From the cell containing the given text, extract its center point as [X, Y] coordinate. 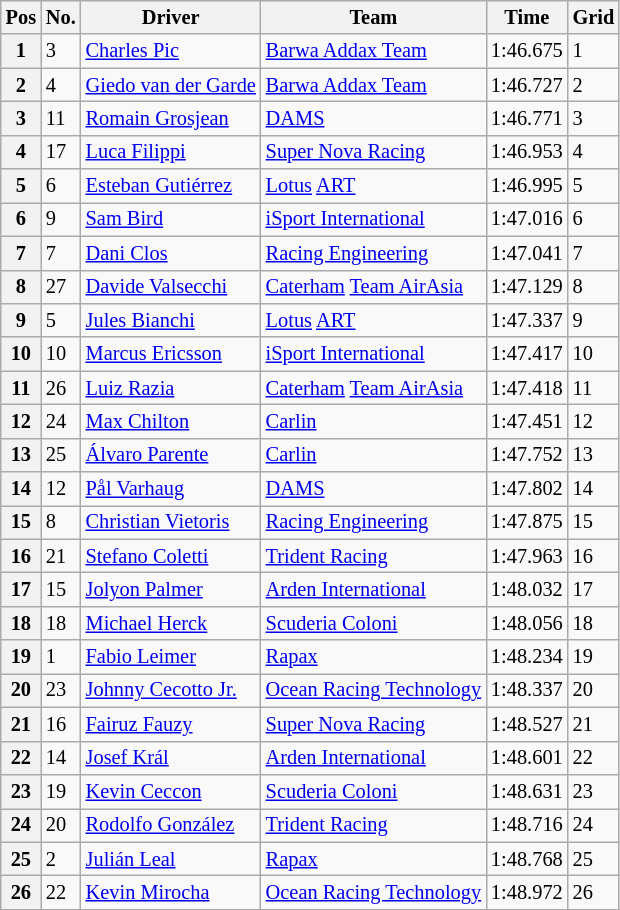
1:47.963 [527, 556]
Kevin Mirocha [171, 892]
1:48.337 [527, 690]
Davide Valsecchi [171, 287]
1:48.631 [527, 791]
Romain Grosjean [171, 118]
Fairuz Fauzy [171, 724]
1:47.802 [527, 489]
1:47.418 [527, 388]
Team [374, 17]
Christian Vietoris [171, 522]
Julián Leal [171, 859]
Fabio Leimer [171, 657]
1:48.056 [527, 623]
1:46.727 [527, 85]
1:47.016 [527, 219]
1:47.752 [527, 455]
Luca Filippi [171, 152]
1:47.875 [527, 522]
Jules Bianchi [171, 320]
1:48.768 [527, 859]
1:48.527 [527, 724]
Michael Herck [171, 623]
Charles Pic [171, 51]
1:48.972 [527, 892]
Johnny Cecotto Jr. [171, 690]
Rodolfo González [171, 825]
Marcus Ericsson [171, 354]
1:48.032 [527, 589]
Sam Bird [171, 219]
Driver [171, 17]
Grid [594, 17]
1:48.716 [527, 825]
Pål Varhaug [171, 489]
1:46.995 [527, 186]
1:46.771 [527, 118]
Jolyon Palmer [171, 589]
1:47.041 [527, 253]
1:47.337 [527, 320]
1:47.129 [527, 287]
Luiz Razia [171, 388]
1:46.953 [527, 152]
Esteban Gutiérrez [171, 186]
Time [527, 17]
Stefano Coletti [171, 556]
Dani Clos [171, 253]
1:47.451 [527, 421]
Pos [21, 17]
1:46.675 [527, 51]
1:48.601 [527, 758]
No. [61, 17]
Kevin Ceccon [171, 791]
Álvaro Parente [171, 455]
Josef Král [171, 758]
1:47.417 [527, 354]
1:48.234 [527, 657]
Max Chilton [171, 421]
27 [61, 287]
Giedo van der Garde [171, 85]
